Determine the (X, Y) coordinate at the center of the cell enclosing the given text.  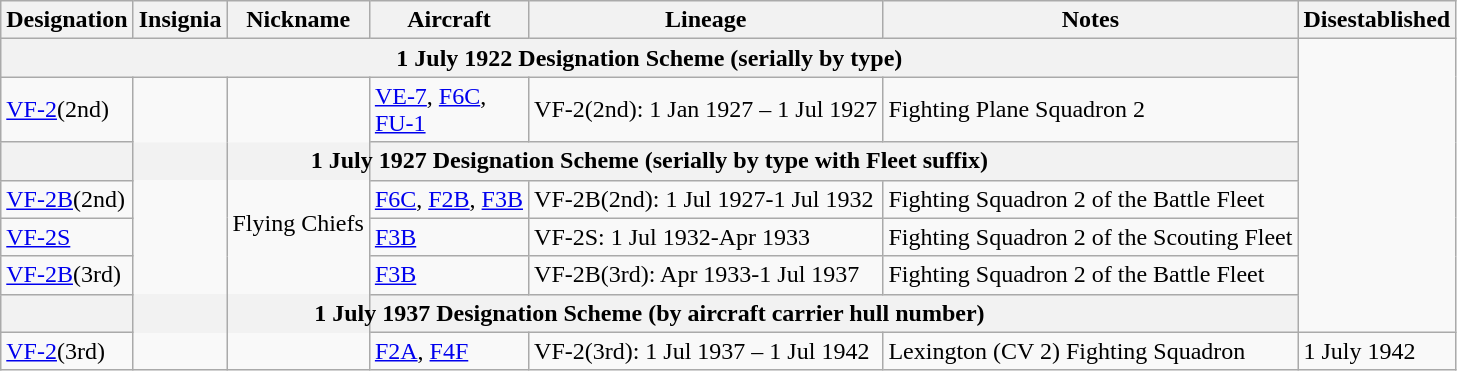
VF-2B(2nd): 1 Jul 1927-1 Jul 1932 (706, 199)
1 July 1937 Designation Scheme (by aircraft carrier hull number) (650, 313)
VF-2(2nd) (67, 110)
Aircraft (448, 20)
VF-2(3rd): 1 Jul 1937 – 1 Jul 1942 (706, 351)
VF-2B(3rd): Apr 1933-1 Jul 1937 (706, 275)
VF-2S (67, 237)
Disestablished (1377, 20)
Flying Chiefs (298, 224)
Designation (67, 20)
Lexington (CV 2) Fighting Squadron (1090, 351)
1 July 1927 Designation Scheme (serially by type with Fleet suffix) (650, 161)
1 July 1942 (1377, 351)
VF-2B(2nd) (67, 199)
VF-2B(3rd) (67, 275)
1 July 1922 Designation Scheme (serially by type) (650, 58)
VF-2(3rd) (67, 351)
VF-2S: 1 Jul 1932-Apr 1933 (706, 237)
VE-7, F6C,FU-1 (448, 110)
Notes (1090, 20)
Lineage (706, 20)
Insignia (180, 20)
VF-2(2nd): 1 Jan 1927 – 1 Jul 1927 (706, 110)
Nickname (298, 20)
Fighting Plane Squadron 2 (1090, 110)
F2A, F4F (448, 351)
F6C, F2B, F3B (448, 199)
Fighting Squadron 2 of the Scouting Fleet (1090, 237)
